Find where the given text appears and provide that cell's center as (x, y) coordinate. 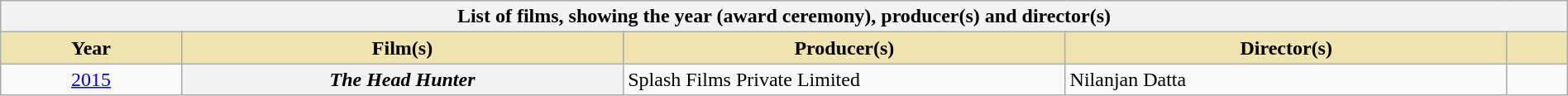
Producer(s) (844, 48)
Year (91, 48)
The Head Hunter (402, 79)
Director(s) (1286, 48)
List of films, showing the year (award ceremony), producer(s) and director(s) (784, 17)
2015 (91, 79)
Splash Films Private Limited (844, 79)
Film(s) (402, 48)
Nilanjan Datta (1286, 79)
